From the cell containing the given text, extract its center point as (x, y) coordinate. 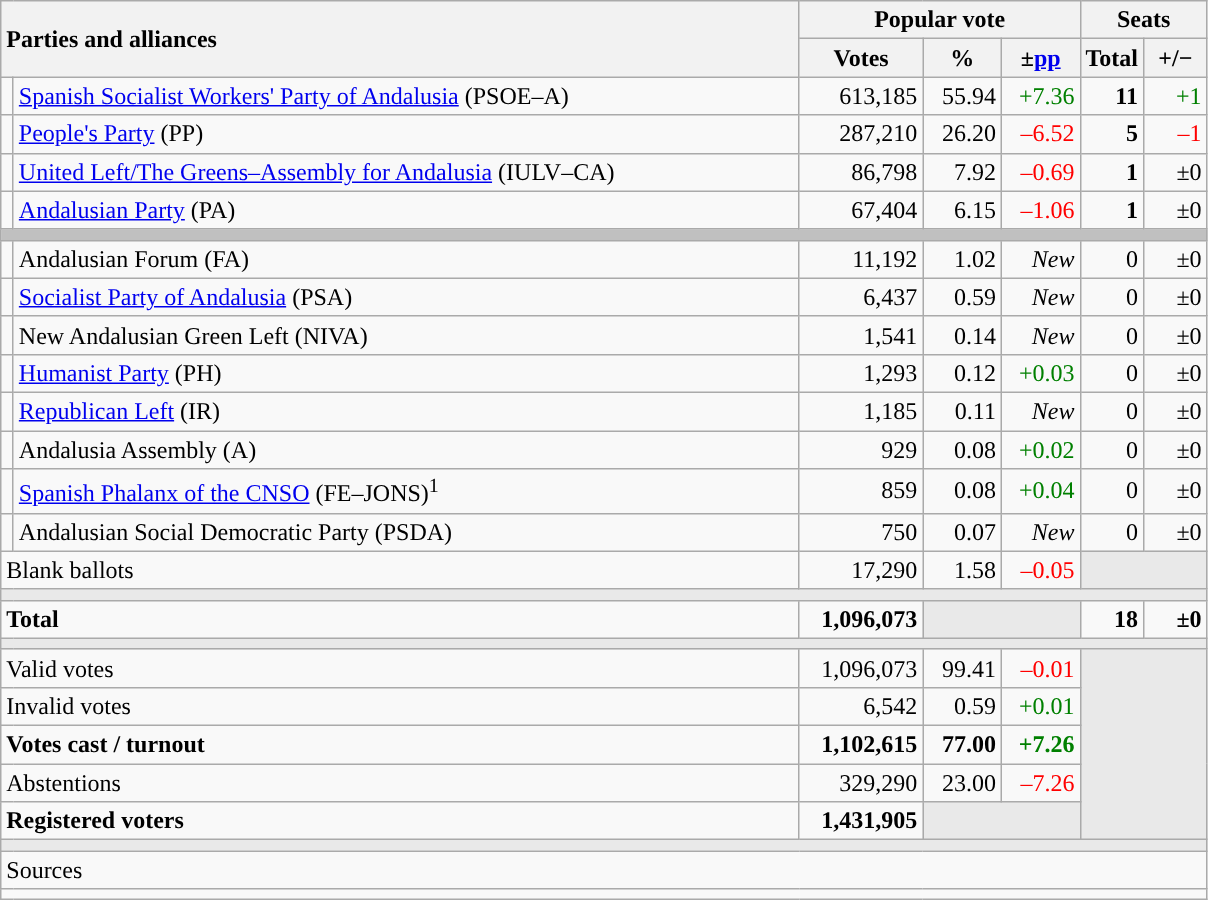
Spanish Phalanx of the CNSO (FE–JONS)1 (406, 492)
% (962, 58)
Andalusian Social Democratic Party (PSDA) (406, 532)
1.02 (962, 259)
Sources (604, 870)
859 (861, 492)
750 (861, 532)
Invalid votes (400, 706)
929 (861, 449)
1,102,615 (861, 745)
0.11 (962, 411)
Popular vote (940, 20)
7.92 (962, 172)
±pp (1040, 58)
26.20 (962, 134)
–7.26 (1040, 783)
6,542 (861, 706)
18 (1112, 619)
Votes (861, 58)
287,210 (861, 134)
1,431,905 (861, 821)
–0.05 (1040, 570)
+7.26 (1040, 745)
Registered voters (400, 821)
+0.03 (1040, 373)
Andalusian Forum (FA) (406, 259)
+0.04 (1040, 492)
+1 (1176, 96)
–1.06 (1040, 210)
Blank ballots (400, 570)
5 (1112, 134)
67,404 (861, 210)
–0.69 (1040, 172)
+0.01 (1040, 706)
People's Party (PP) (406, 134)
77.00 (962, 745)
1,185 (861, 411)
6,437 (861, 297)
1.58 (962, 570)
Spanish Socialist Workers' Party of Andalusia (PSOE–A) (406, 96)
17,290 (861, 570)
–0.01 (1040, 668)
Republican Left (IR) (406, 411)
613,185 (861, 96)
Andalusian Party (PA) (406, 210)
Socialist Party of Andalusia (PSA) (406, 297)
New Andalusian Green Left (NIVA) (406, 335)
+/− (1176, 58)
+0.02 (1040, 449)
329,290 (861, 783)
0.14 (962, 335)
1,541 (861, 335)
0.07 (962, 532)
–1 (1176, 134)
Seats (1144, 20)
11,192 (861, 259)
+7.36 (1040, 96)
Votes cast / turnout (400, 745)
Andalusia Assembly (A) (406, 449)
United Left/The Greens–Assembly for Andalusia (IULV–CA) (406, 172)
Humanist Party (PH) (406, 373)
Parties and alliances (400, 39)
99.41 (962, 668)
1,293 (861, 373)
23.00 (962, 783)
11 (1112, 96)
0.12 (962, 373)
6.15 (962, 210)
55.94 (962, 96)
Valid votes (400, 668)
86,798 (861, 172)
–6.52 (1040, 134)
Abstentions (400, 783)
